Search for the cell housing the specified text and yield its [x, y] center coordinate. 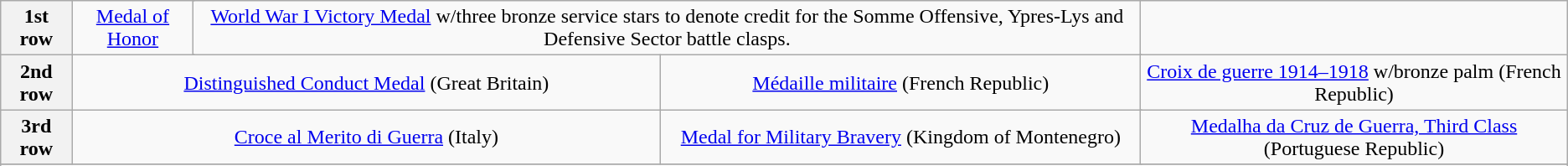
World War I Victory Medal w/three bronze service stars to denote credit for the Somme Offensive, Ypres-Lys and Defensive Sector battle clasps. [667, 29]
Croce al Merito di Guerra (Italy) [367, 137]
Medal of Honor [132, 29]
3rd row [37, 137]
Distinguished Conduct Medal (Great Britain) [367, 82]
1st row [37, 29]
2nd row [37, 82]
Croix de guerre 1914–1918 w/bronze palm (French Republic) [1354, 82]
Medalha da Cruz de Guerra, Third Class (Portuguese Republic) [1354, 137]
Médaille militaire (French Republic) [901, 82]
Medal for Military Bravery (Kingdom of Montenegro) [901, 137]
